Search for the cell housing the specified text and yield its (x, y) center coordinate. 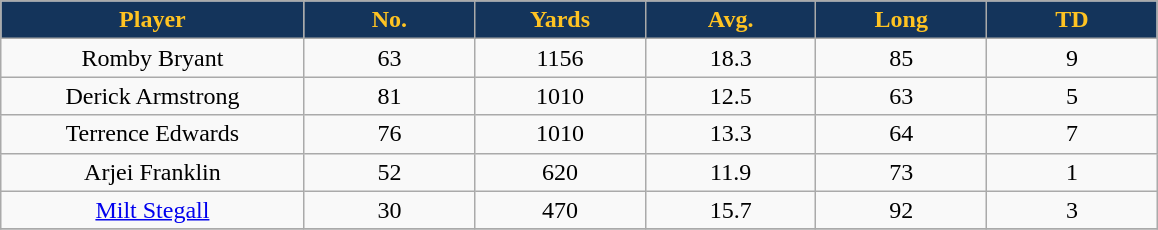
Terrence Edwards (152, 134)
Player (152, 20)
92 (902, 210)
Derick Armstrong (152, 96)
Yards (560, 20)
64 (902, 134)
73 (902, 172)
15.7 (730, 210)
12.5 (730, 96)
76 (390, 134)
30 (390, 210)
85 (902, 58)
Avg. (730, 20)
Milt Stegall (152, 210)
18.3 (730, 58)
5 (1072, 96)
Romby Bryant (152, 58)
7 (1072, 134)
Arjei Franklin (152, 172)
Long (902, 20)
11.9 (730, 172)
1 (1072, 172)
52 (390, 172)
TD (1072, 20)
3 (1072, 210)
13.3 (730, 134)
620 (560, 172)
1156 (560, 58)
470 (560, 210)
81 (390, 96)
No. (390, 20)
9 (1072, 58)
